Detect which cell encompasses the target text, then output its [x, y] center coordinate. 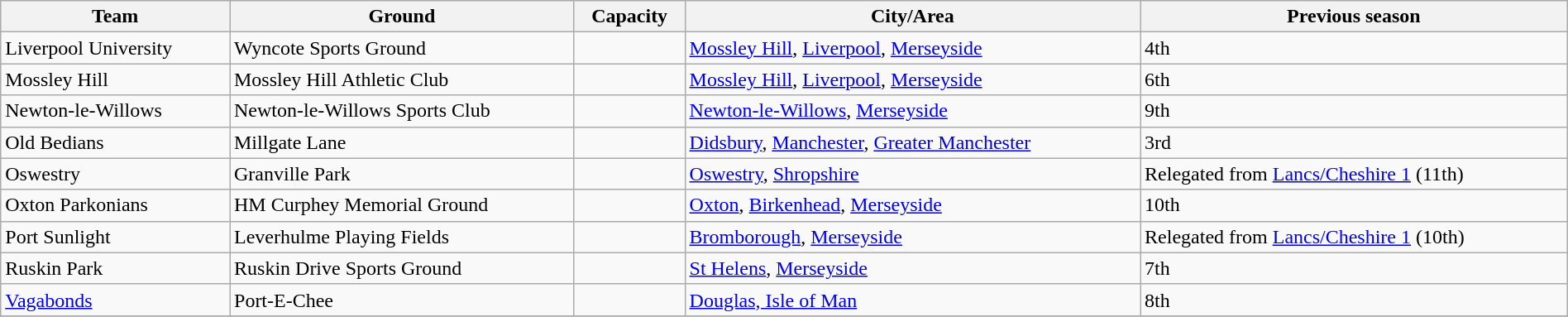
Port-E-Chee [402, 300]
4th [1355, 48]
Old Bedians [116, 142]
Wyncote Sports Ground [402, 48]
10th [1355, 205]
Relegated from Lancs/Cheshire 1 (10th) [1355, 237]
Team [116, 17]
Newton-le-Willows [116, 111]
Ruskin Drive Sports Ground [402, 268]
Millgate Lane [402, 142]
Relegated from Lancs/Cheshire 1 (11th) [1355, 174]
Port Sunlight [116, 237]
8th [1355, 300]
Douglas, Isle of Man [912, 300]
Oxton Parkonians [116, 205]
St Helens, Merseyside [912, 268]
7th [1355, 268]
Didsbury, Manchester, Greater Manchester [912, 142]
6th [1355, 79]
Oswestry, Shropshire [912, 174]
Previous season [1355, 17]
Mossley Hill [116, 79]
Bromborough, Merseyside [912, 237]
Granville Park [402, 174]
Newton-le-Willows, Merseyside [912, 111]
Ground [402, 17]
Liverpool University [116, 48]
Leverhulme Playing Fields [402, 237]
Oxton, Birkenhead, Merseyside [912, 205]
HM Curphey Memorial Ground [402, 205]
Mossley Hill Athletic Club [402, 79]
City/Area [912, 17]
Capacity [629, 17]
Oswestry [116, 174]
Vagabonds [116, 300]
9th [1355, 111]
Newton-le-Willows Sports Club [402, 111]
3rd [1355, 142]
Ruskin Park [116, 268]
